Find where the given text appears and provide that cell's center as [x, y] coordinate. 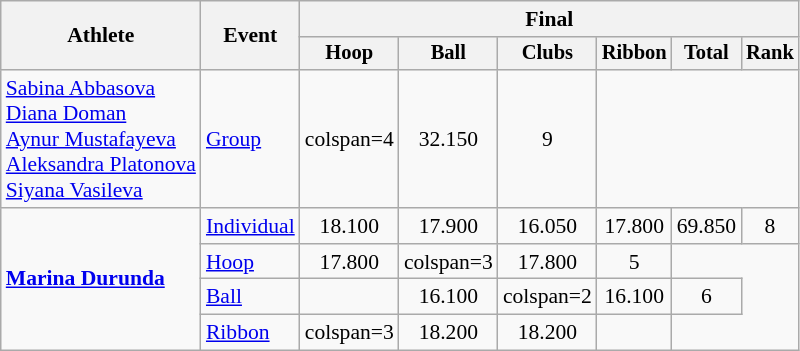
Rank [770, 54]
Event [250, 36]
5 [634, 262]
8 [770, 226]
69.850 [706, 226]
16.050 [548, 226]
32.150 [448, 139]
Final [550, 19]
Sabina AbbasovaDiana DomanAynur MustafayevaAleksandra PlatonovaSiyana Vasileva [101, 139]
Group [250, 139]
17.900 [448, 226]
colspan=4 [350, 139]
Marina Durunda [101, 279]
Individual [250, 226]
18.100 [350, 226]
colspan=2 [548, 297]
Clubs [548, 54]
6 [706, 297]
Total [706, 54]
9 [548, 139]
Athlete [101, 36]
